Identify which cell holds the provided text, then report its (X, Y) central coordinate. 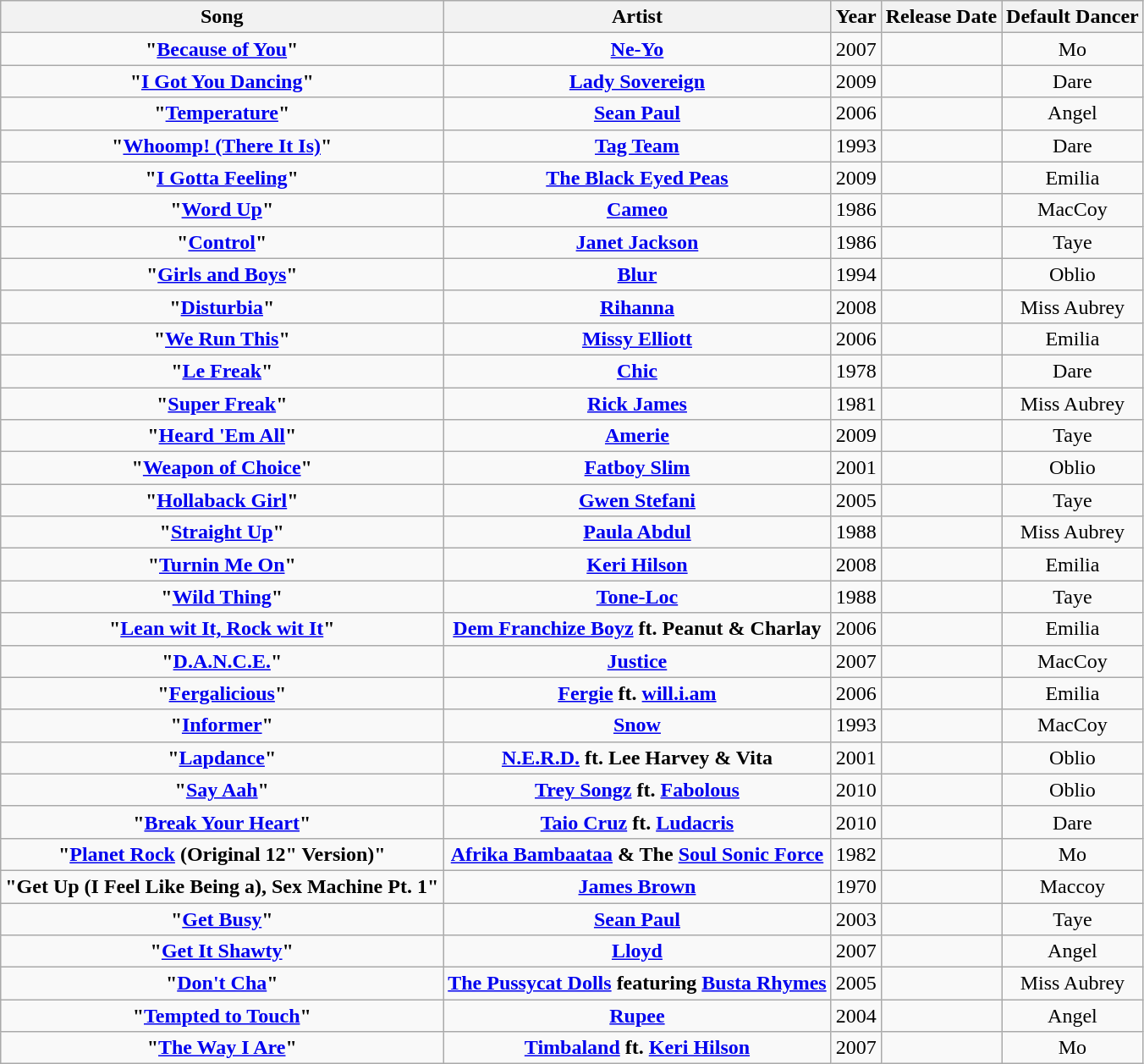
"Fergalicious" (222, 693)
2003 (856, 918)
"Word Up" (222, 210)
Tone-Loc (637, 597)
"Planet Rock (Original 12" Version)" (222, 854)
2004 (856, 1016)
"Informer" (222, 725)
"Le Freak" (222, 371)
"Whoomp! (There It Is)" (222, 146)
Year (856, 17)
"Don't Cha" (222, 984)
Rick James (637, 404)
Rupee (637, 1016)
Paula Abdul (637, 532)
"The Way I Are" (222, 1048)
"Disturbia" (222, 306)
1970 (856, 886)
Missy Elliott (637, 339)
Lloyd (637, 951)
Default Dancer (1073, 17)
Tag Team (637, 146)
1981 (856, 404)
Release Date (941, 17)
"Weapon of Choice" (222, 468)
Rihanna (637, 306)
James Brown (637, 886)
Trey Songz ft. Fabolous (637, 790)
"Break Your Heart" (222, 822)
Fergie ft. will.i.am (637, 693)
Cameo (637, 210)
1978 (856, 371)
"Say Aah" (222, 790)
Maccoy (1073, 886)
"Lapdance" (222, 758)
Gwen Stefani (637, 500)
Chic (637, 371)
"Straight Up" (222, 532)
Afrika Bambaataa & The Soul Sonic Force (637, 854)
Taio Cruz ft. Ludacris (637, 822)
Song (222, 17)
The Pussycat Dolls featuring Busta Rhymes (637, 984)
The Black Eyed Peas (637, 178)
Justice (637, 661)
Amerie (637, 436)
Artist (637, 17)
Janet Jackson (637, 242)
Lady Sovereign (637, 81)
1994 (856, 274)
"Get It Shawty" (222, 951)
Fatboy Slim (637, 468)
Ne-Yo (637, 49)
Snow (637, 725)
"We Run This" (222, 339)
N.E.R.D. ft. Lee Harvey & Vita (637, 758)
Dem Franchize Boyz ft. Peanut & Charlay (637, 629)
"Lean wit It, Rock wit It" (222, 629)
Blur (637, 274)
"Wild Thing" (222, 597)
"Tempted to Touch" (222, 1016)
"Get Busy" (222, 918)
"D.A.N.C.E." (222, 661)
"I Gotta Feeling" (222, 178)
Keri Hilson (637, 565)
"Get Up (I Feel Like Being a), Sex Machine Pt. 1" (222, 886)
"Control" (222, 242)
"Girls and Boys" (222, 274)
"Turnin Me On" (222, 565)
"Because of You" (222, 49)
"Super Freak" (222, 404)
Timbaland ft. Keri Hilson (637, 1048)
"I Got You Dancing" (222, 81)
"Hollaback Girl" (222, 500)
1982 (856, 854)
"Heard 'Em All" (222, 436)
"Temperature" (222, 113)
